Pinpoint the cell where the given text exists, returning its (x, y) midpoint coordinate. 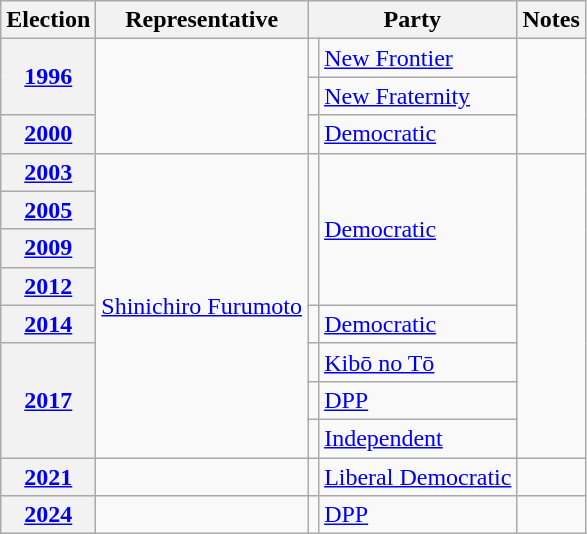
Kibō no Tō (418, 362)
2012 (48, 286)
New Frontier (418, 58)
Shinichiro Furumoto (202, 305)
2005 (48, 210)
New Fraternity (418, 96)
2024 (48, 515)
Party (412, 20)
2009 (48, 248)
2017 (48, 400)
Independent (418, 438)
1996 (48, 77)
2003 (48, 172)
2000 (48, 134)
Notes (551, 20)
2021 (48, 477)
Liberal Democratic (418, 477)
Election (48, 20)
2014 (48, 324)
Representative (202, 20)
